For the text-containing cell, return its midpoint in [x, y] coordinate format. 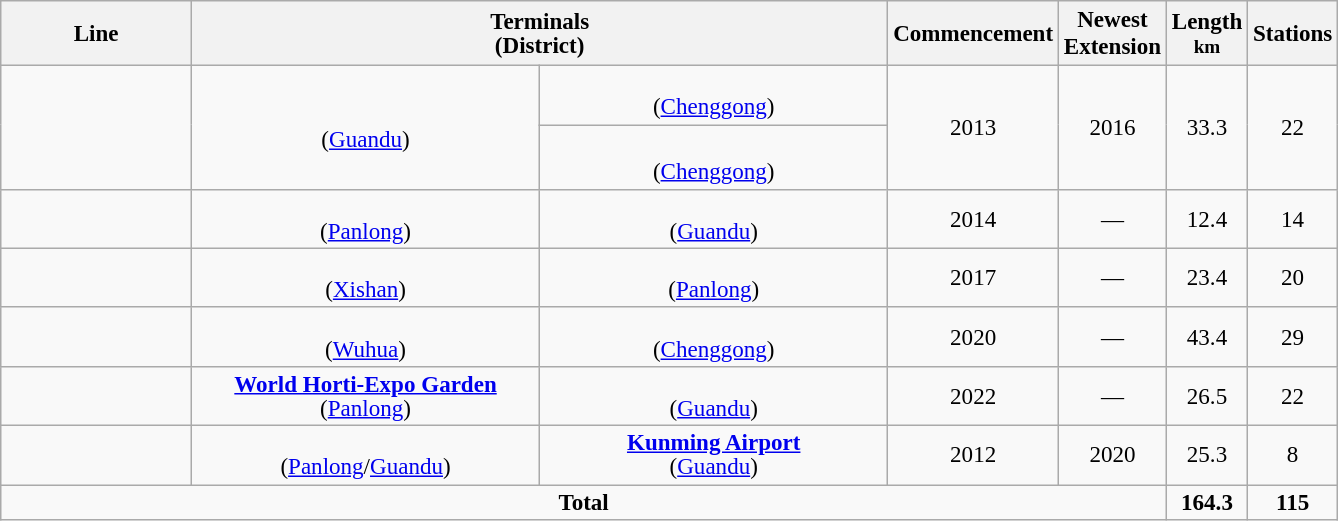
2012 [974, 456]
Kunming Airport(Guandu) [714, 456]
8 [1293, 456]
NewestExtension [1112, 34]
2014 [974, 220]
43.4 [1206, 338]
115 [1293, 502]
164.3 [1206, 502]
12.4 [1206, 220]
(Xishan) [365, 278]
26.5 [1206, 396]
(Wuhua) [365, 338]
2017 [974, 278]
Line [96, 34]
2016 [1112, 128]
33.3 [1206, 128]
Lengthkm [1206, 34]
2013 [974, 128]
Terminals(District) [539, 34]
23.4 [1206, 278]
20 [1293, 278]
Commencement [974, 34]
(Panlong/Guandu) [365, 456]
World Horti-Expo Garden(Panlong) [365, 396]
14 [1293, 220]
Stations [1293, 34]
25.3 [1206, 456]
29 [1293, 338]
2022 [974, 396]
Total [584, 502]
